Provide the [x, y] coordinate of the cell's center where the given text is located.  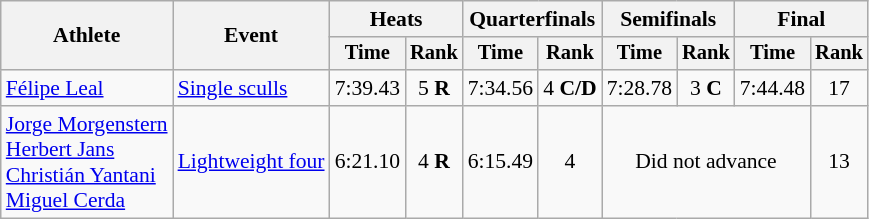
Semifinals [668, 19]
4 [570, 162]
Event [252, 36]
7:34.56 [500, 88]
4 C/D [570, 88]
6:15.49 [500, 162]
Final [802, 19]
7:44.48 [772, 88]
Quarterfinals [532, 19]
5 R [434, 88]
Did not advance [706, 162]
7:39.43 [368, 88]
3 C [706, 88]
Félipe Leal [87, 88]
Lightweight four [252, 162]
4 R [434, 162]
7:28.78 [640, 88]
Athlete [87, 36]
Jorge MorgensternHerbert JansChristián YantaniMiguel Cerda [87, 162]
Heats [396, 19]
6:21.10 [368, 162]
17 [839, 88]
Single sculls [252, 88]
13 [839, 162]
